Return the (x, y) coordinate for the center point of the cell that contains the specified text.  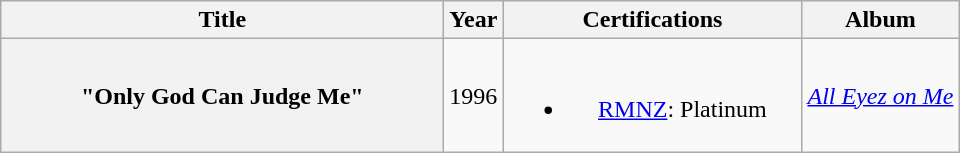
Title (222, 20)
All Eyez on Me (880, 96)
Album (880, 20)
RMNZ: Platinum (652, 96)
"Only God Can Judge Me" (222, 96)
Year (474, 20)
1996 (474, 96)
Certifications (652, 20)
